Return (x, y) of the center of cell containing provided text 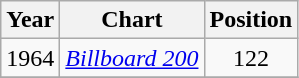
Position (251, 20)
Chart (132, 20)
1964 (30, 58)
122 (251, 58)
Year (30, 20)
Billboard 200 (132, 58)
